Pinpoint the cell where the given text exists, returning its [X, Y] midpoint coordinate. 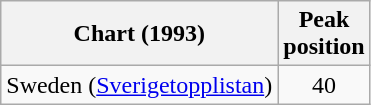
Chart (1993) [140, 34]
40 [324, 85]
Peakposition [324, 34]
Sweden (Sverigetopplistan) [140, 85]
